Locate the cell with the specified text and output its (X, Y) center coordinate. 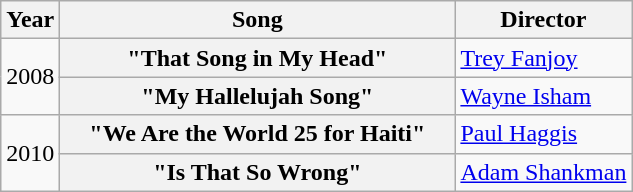
Adam Shankman (544, 172)
"My Hallelujah Song" (258, 96)
"Is That So Wrong" (258, 172)
Trey Fanjoy (544, 58)
2010 (30, 153)
2008 (30, 77)
"That Song in My Head" (258, 58)
"We Are the World 25 for Haiti" (258, 134)
Year (30, 20)
Song (258, 20)
Director (544, 20)
Wayne Isham (544, 96)
Paul Haggis (544, 134)
